Search for the cell housing the specified text and yield its (x, y) center coordinate. 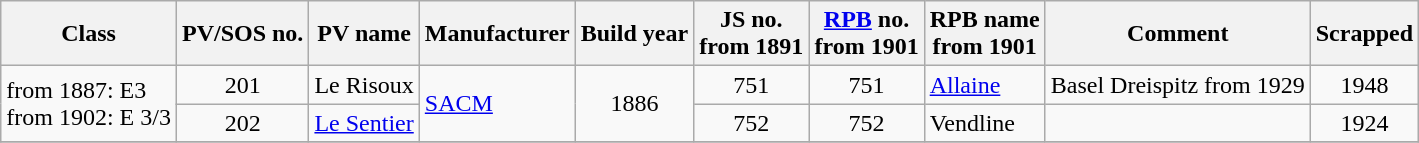
RPB namefrom 1901 (984, 34)
SACM (497, 104)
Manufacturer (497, 34)
Vendline (984, 123)
Le Risoux (364, 85)
JS no. from 1891 (752, 34)
Class (89, 34)
1886 (634, 104)
Build year (634, 34)
Scrapped (1364, 34)
1924 (1364, 123)
Le Sentier (364, 123)
1948 (1364, 85)
from 1887: E3from 1902: E 3/3 (89, 104)
RPB no. from 1901 (866, 34)
202 (242, 123)
PV name (364, 34)
201 (242, 85)
PV/SOS no. (242, 34)
Basel Dreispitz from 1929 (1178, 85)
Comment (1178, 34)
Allaine (984, 85)
